Return (x, y) of the center of cell containing provided text 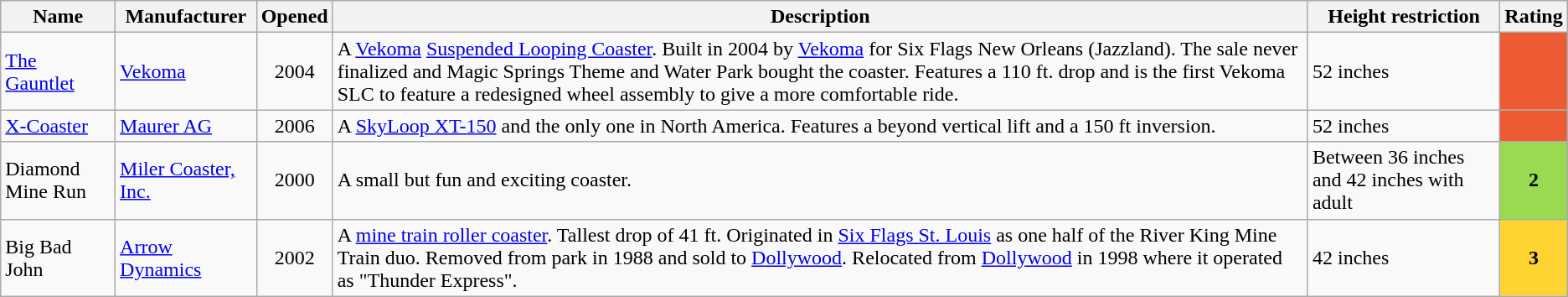
Diamond Mine Run (59, 180)
2000 (295, 180)
The Gauntlet (59, 71)
Arrow Dynamics (186, 258)
Miler Coaster, Inc. (186, 180)
Height restriction (1404, 17)
2006 (295, 126)
Maurer AG (186, 126)
42 inches (1404, 258)
X-Coaster (59, 126)
Description (820, 17)
Rating (1534, 17)
2 (1534, 180)
Manufacturer (186, 17)
Name (59, 17)
Vekoma (186, 71)
A small but fun and exciting coaster. (820, 180)
Big Bad John (59, 258)
2004 (295, 71)
Opened (295, 17)
2002 (295, 258)
A SkyLoop XT-150 and the only one in North America. Features a beyond vertical lift and a 150 ft inversion. (820, 126)
3 (1534, 258)
Between 36 inches and 42 inches with adult (1404, 180)
